Pinpoint the cell where the given text exists, returning its [x, y] midpoint coordinate. 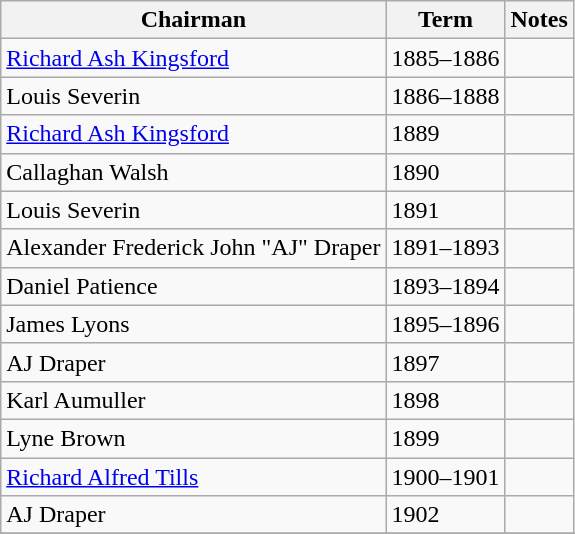
1891 [446, 210]
1900–1901 [446, 477]
Notes [539, 20]
1889 [446, 134]
Daniel Patience [194, 286]
1890 [446, 172]
1897 [446, 362]
1893–1894 [446, 286]
1891–1893 [446, 248]
Chairman [194, 20]
1886–1888 [446, 96]
Callaghan Walsh [194, 172]
Alexander Frederick John "AJ" Draper [194, 248]
1885–1886 [446, 58]
1895–1896 [446, 324]
1898 [446, 400]
James Lyons [194, 324]
Term [446, 20]
1899 [446, 438]
Lyne Brown [194, 438]
Karl Aumuller [194, 400]
1902 [446, 515]
Richard Alfred Tills [194, 477]
